Extract the (X, Y) coordinate from the center of the cell holding the provided text.  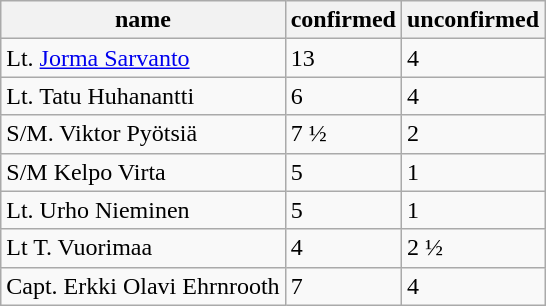
Lt T. Vuorimaa (143, 248)
2 (472, 134)
unconfirmed (472, 20)
name (143, 20)
Lt. Tatu Huhanantti (143, 96)
S/M. Viktor Pyötsiä (143, 134)
Capt. Erkki Olavi Ehrnrooth (143, 286)
2 ½ (472, 248)
6 (343, 96)
S/M Kelpo Virta (143, 172)
Lt. Jorma Sarvanto (143, 58)
7 (343, 286)
confirmed (343, 20)
7 ½ (343, 134)
13 (343, 58)
Lt. Urho Nieminen (143, 210)
